From the cell containing the given text, extract its center point as (x, y) coordinate. 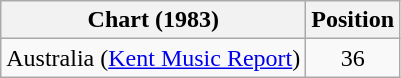
Australia (Kent Music Report) (154, 58)
Chart (1983) (154, 20)
36 (353, 58)
Position (353, 20)
